For the text-containing cell, return its midpoint in [X, Y] coordinate format. 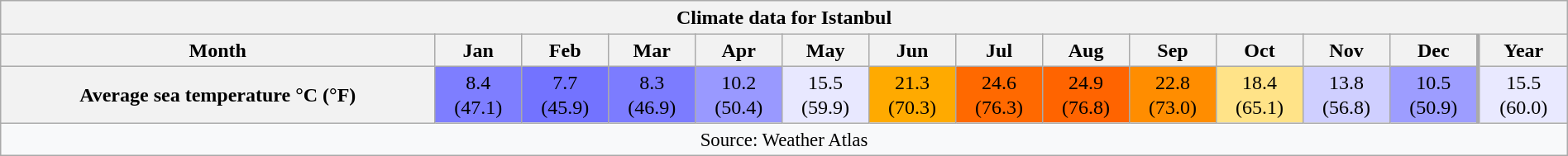
Average sea temperature °C (°F) [218, 94]
24.9(76.8) [1087, 94]
Apr [739, 50]
Climate data for Istanbul [784, 17]
10.2(50.4) [739, 94]
Jul [999, 50]
Jan [478, 50]
Feb [566, 50]
21.3(70.3) [913, 94]
May [825, 50]
15.5(59.9) [825, 94]
15.5(60.0) [1523, 94]
Month [218, 50]
18.4(65.1) [1260, 94]
Jun [913, 50]
Mar [652, 50]
Dec [1434, 50]
Source: Weather Atlas [784, 139]
13.8(56.8) [1346, 94]
10.5(50.9) [1434, 94]
24.6(76.3) [999, 94]
Sep [1173, 50]
Year [1523, 50]
Nov [1346, 50]
Oct [1260, 50]
7.7(45.9) [566, 94]
8.4(47.1) [478, 94]
8.3(46.9) [652, 94]
Aug [1087, 50]
22.8(73.0) [1173, 94]
